Find where the given text appears and provide that cell's center as [X, Y] coordinate. 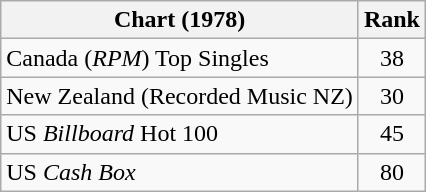
45 [392, 134]
Canada (RPM) Top Singles [180, 58]
New Zealand (Recorded Music NZ) [180, 96]
US Billboard Hot 100 [180, 134]
80 [392, 172]
US Cash Box [180, 172]
38 [392, 58]
Rank [392, 20]
Chart (1978) [180, 20]
30 [392, 96]
